Identify which cell holds the provided text, then report its [x, y] central coordinate. 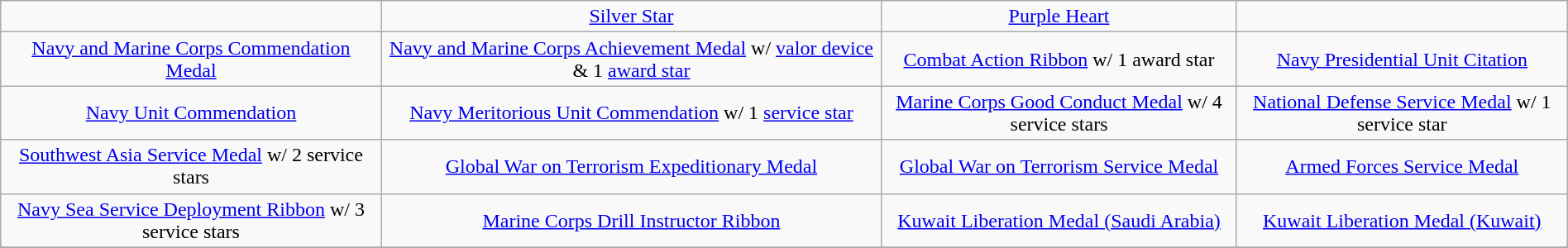
Navy and Marine Corps Commendation Medal [191, 60]
Kuwait Liberation Medal (Kuwait) [1402, 220]
Navy Presidential Unit Citation [1402, 60]
Navy Sea Service Deployment Ribbon w/ 3 service stars [191, 220]
Kuwait Liberation Medal (Saudi Arabia) [1059, 220]
Marine Corps Drill Instructor Ribbon [631, 220]
Armed Forces Service Medal [1402, 167]
Global War on Terrorism Service Medal [1059, 167]
Global War on Terrorism Expeditionary Medal [631, 167]
National Defense Service Medal w/ 1 service star [1402, 112]
Navy Unit Commendation [191, 112]
Purple Heart [1059, 17]
Navy Meritorious Unit Commendation w/ 1 service star [631, 112]
Navy and Marine Corps Achievement Medal w/ valor device & 1 award star [631, 60]
Southwest Asia Service Medal w/ 2 service stars [191, 167]
Combat Action Ribbon w/ 1 award star [1059, 60]
Marine Corps Good Conduct Medal w/ 4 service stars [1059, 112]
Silver Star [631, 17]
